Determine the (x, y) coordinate at the center of the cell enclosing the given text.  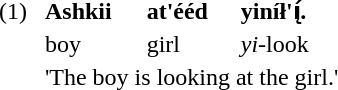
boy (93, 44)
girl (191, 44)
